Extract the (X, Y) coordinate from the center of the cell holding the provided text.  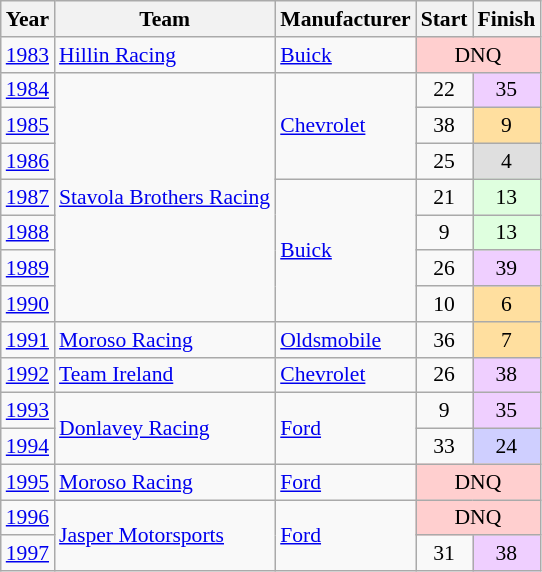
25 (444, 162)
Year (28, 19)
1986 (28, 162)
31 (444, 554)
1992 (28, 375)
Oldsmobile (345, 340)
1993 (28, 411)
1994 (28, 447)
1990 (28, 304)
1995 (28, 482)
1991 (28, 340)
1987 (28, 197)
Hillin Racing (164, 55)
36 (444, 340)
Stavola Brothers Racing (164, 196)
7 (506, 340)
1985 (28, 126)
21 (444, 197)
24 (506, 447)
Start (444, 19)
39 (506, 269)
10 (444, 304)
6 (506, 304)
Manufacturer (345, 19)
Team Ireland (164, 375)
1989 (28, 269)
33 (444, 447)
1997 (28, 554)
4 (506, 162)
Team (164, 19)
1988 (28, 233)
Finish (506, 19)
Donlavey Racing (164, 428)
1996 (28, 518)
22 (444, 90)
Jasper Motorsports (164, 536)
1983 (28, 55)
1984 (28, 90)
